Locate the cell with the specified text and output its (X, Y) center coordinate. 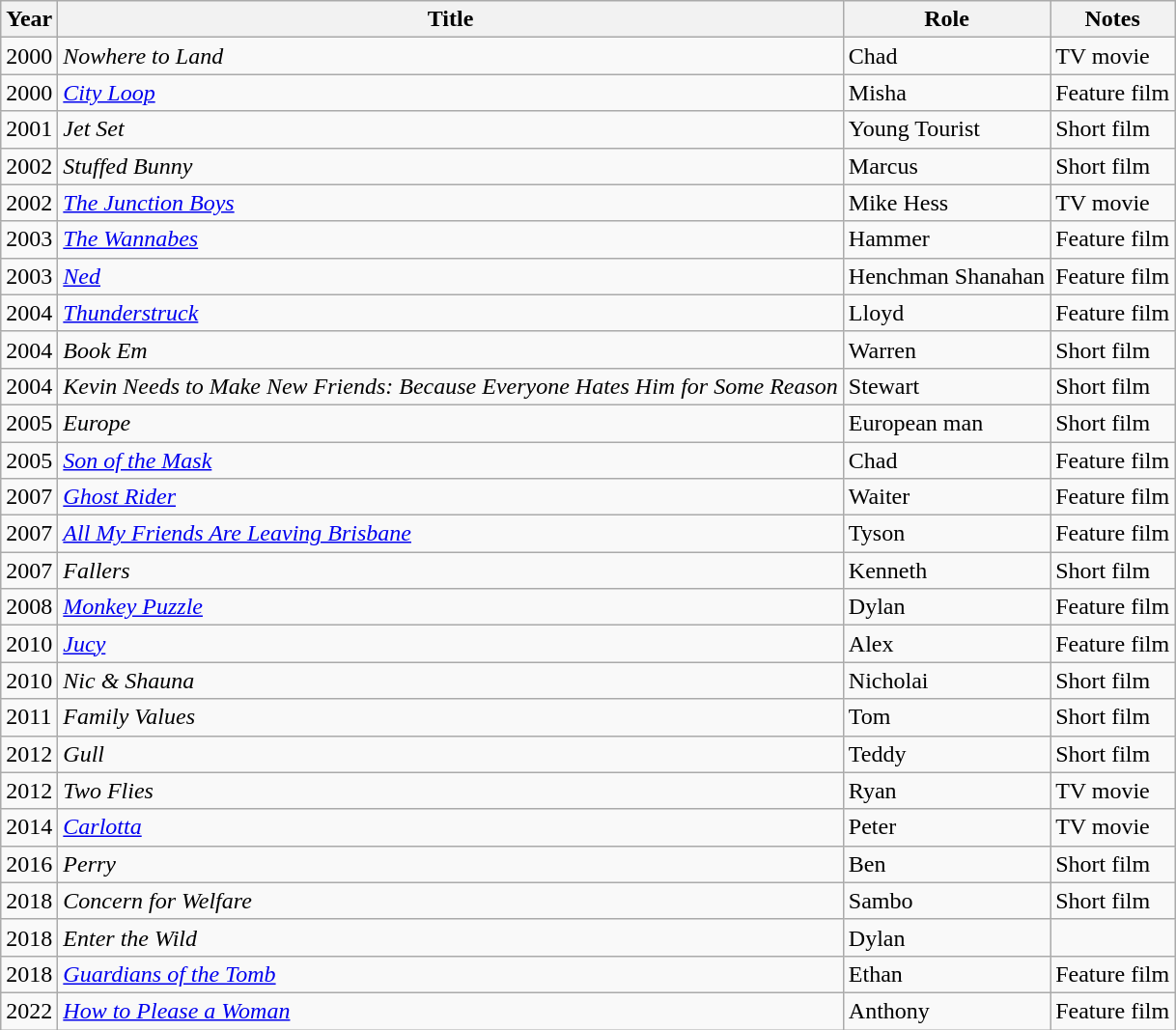
Kenneth (946, 571)
Carlotta (451, 827)
European man (946, 423)
2011 (29, 717)
Stuffed Bunny (451, 166)
Enter the Wild (451, 937)
Nic & Shauna (451, 681)
Waiter (946, 497)
All My Friends Are Leaving Brisbane (451, 534)
2022 (29, 1011)
Ned (451, 276)
Son of the Mask (451, 460)
2001 (29, 129)
Two Flies (451, 791)
2016 (29, 864)
Nowhere to Land (451, 56)
Mike Hess (946, 203)
Book Em (451, 349)
Guardians of the Tomb (451, 974)
Lloyd (946, 313)
Ghost Rider (451, 497)
2014 (29, 827)
The Junction Boys (451, 203)
Peter (946, 827)
Nicholai (946, 681)
Stewart (946, 386)
Ben (946, 864)
Anthony (946, 1011)
Teddy (946, 754)
Gull (451, 754)
Family Values (451, 717)
Jet Set (451, 129)
Ryan (946, 791)
Misha (946, 93)
Fallers (451, 571)
Role (946, 19)
Europe (451, 423)
Tom (946, 717)
Monkey Puzzle (451, 607)
Alex (946, 644)
How to Please a Woman (451, 1011)
City Loop (451, 93)
Year (29, 19)
Thunderstruck (451, 313)
The Wannabes (451, 239)
Perry (451, 864)
Concern for Welfare (451, 901)
Warren (946, 349)
Ethan (946, 974)
Tyson (946, 534)
Kevin Needs to Make New Friends: Because Everyone Hates Him for Some Reason (451, 386)
Hammer (946, 239)
Sambo (946, 901)
Jucy (451, 644)
Notes (1112, 19)
Young Tourist (946, 129)
Marcus (946, 166)
Henchman Shanahan (946, 276)
2008 (29, 607)
Title (451, 19)
